For the text-containing cell, return its midpoint in (X, Y) coordinate format. 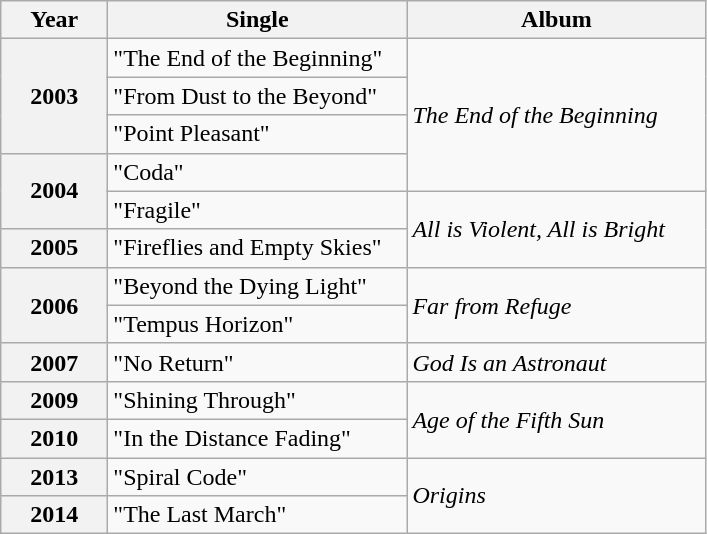
2004 (54, 191)
"Beyond the Dying Light" (258, 286)
"In the Distance Fading" (258, 438)
"Point Pleasant" (258, 134)
The End of the Beginning (556, 115)
Album (556, 20)
Origins (556, 496)
"Shining Through" (258, 400)
2014 (54, 515)
Far from Refuge (556, 305)
"Spiral Code" (258, 477)
2006 (54, 305)
2003 (54, 96)
"From Dust to the Beyond" (258, 96)
Year (54, 20)
"Tempus Horizon" (258, 324)
"Coda" (258, 172)
"The End of the Beginning" (258, 58)
2005 (54, 248)
2007 (54, 362)
Age of the Fifth Sun (556, 419)
"The Last March" (258, 515)
2013 (54, 477)
2010 (54, 438)
"Fireflies and Empty Skies" (258, 248)
All is Violent, All is Bright (556, 229)
"No Return" (258, 362)
"Fragile" (258, 210)
God Is an Astronaut (556, 362)
2009 (54, 400)
Single (258, 20)
